Pinpoint the cell where the given text exists, returning its (x, y) midpoint coordinate. 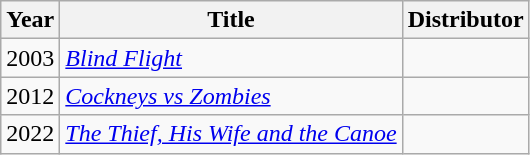
Year (30, 20)
2003 (30, 58)
Cockneys vs Zombies (231, 96)
Title (231, 20)
2012 (30, 96)
Blind Flight (231, 58)
Distributor (466, 20)
The Thief, His Wife and the Canoe (231, 134)
2022 (30, 134)
